Scan for the cell matching the given text and deliver its [x, y] coordinate at center. 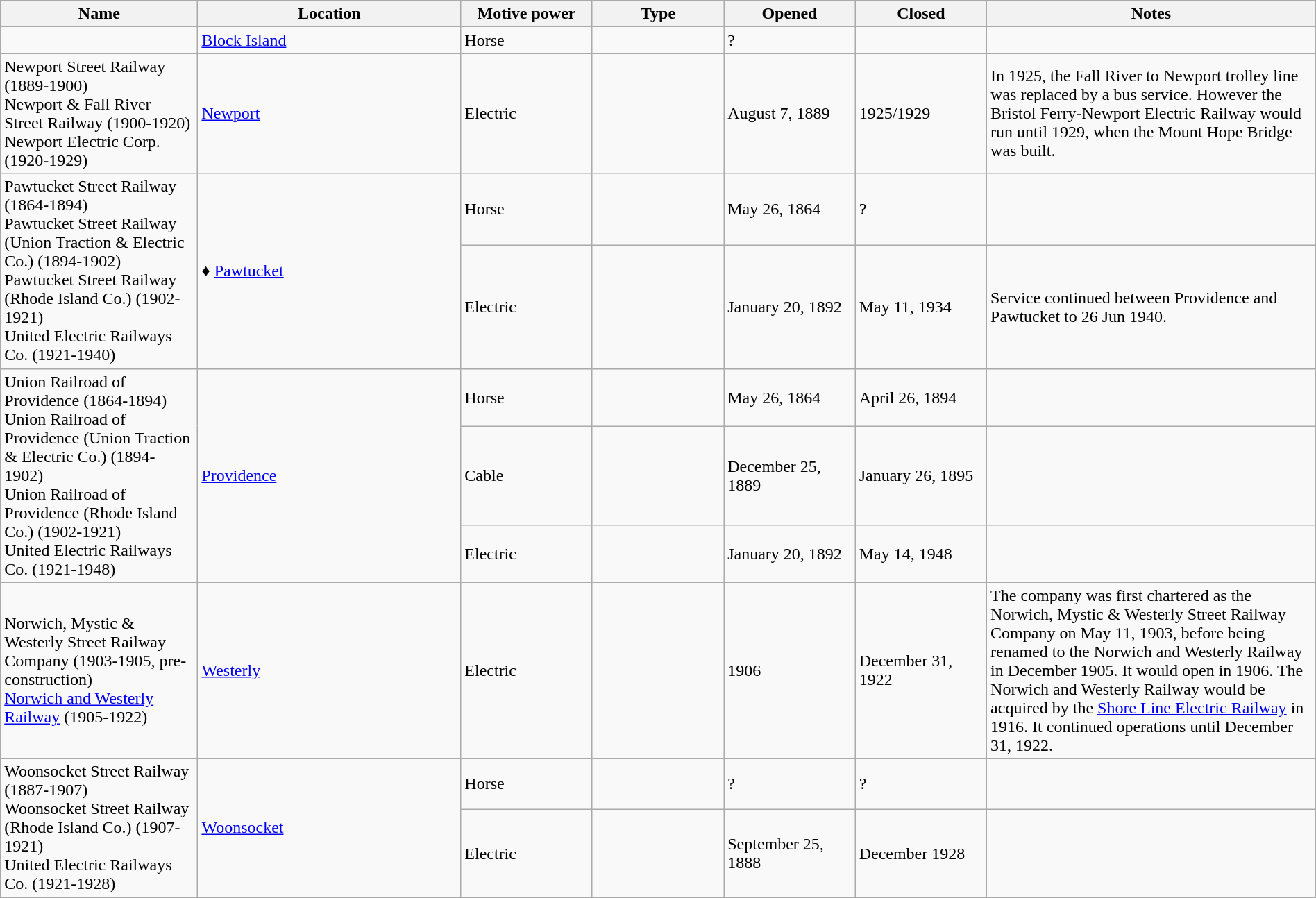
January 26, 1895 [920, 475]
Norwich, Mystic & Westerly Street Railway Company (1903-1905, pre-construction)Norwich and Westerly Railway (1905-1922) [99, 670]
Block Island [329, 40]
Woonsocket Street Railway (1887-1907)Woonsocket Street Railway (Rhode Island Co.) (1907-1921)United Electric Railways Co. (1921-1928) [99, 828]
Woonsocket [329, 828]
December 25, 1889 [790, 475]
1906 [790, 670]
1925/1929 [920, 114]
December 1928 [920, 854]
September 25, 1888 [790, 854]
Closed [920, 14]
Notes [1151, 14]
Location [329, 14]
Newport [329, 114]
Cable [526, 475]
Westerly [329, 670]
December 31, 1922 [920, 670]
Providence [329, 475]
Service continued between Providence and Pawtucket to 26 Jun 1940. [1151, 307]
Opened [790, 14]
April 26, 1894 [920, 397]
♦ Pawtucket [329, 271]
Motive power [526, 14]
August 7, 1889 [790, 114]
May 14, 1948 [920, 554]
Newport Street Railway (1889-1900)Newport & Fall River Street Railway (1900-1920)Newport Electric Corp. (1920-1929) [99, 114]
Name [99, 14]
Type [658, 14]
May 11, 1934 [920, 307]
